Provide the [X, Y] coordinate of the cell's center where the given text is located.  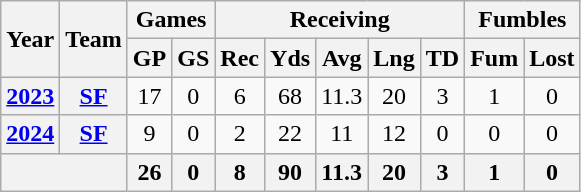
68 [290, 96]
GS [194, 58]
2023 [30, 96]
Yds [290, 58]
Lost [552, 58]
Avg [342, 58]
11 [342, 134]
Games [170, 20]
Rec [240, 58]
Team [94, 39]
Year [30, 39]
2 [240, 134]
17 [149, 96]
12 [394, 134]
Receiving [340, 20]
Fumbles [522, 20]
26 [149, 172]
9 [149, 134]
2024 [30, 134]
22 [290, 134]
Lng [394, 58]
Fum [494, 58]
TD [442, 58]
8 [240, 172]
90 [290, 172]
6 [240, 96]
GP [149, 58]
